Detect which cell encompasses the target text, then output its [x, y] center coordinate. 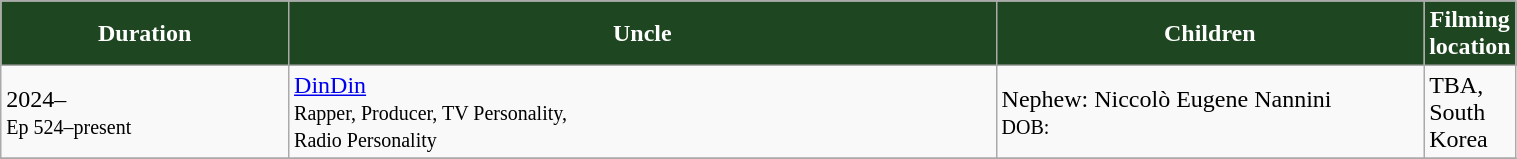
Duration [145, 34]
TBA, South Korea [1470, 112]
Uncle [643, 34]
2024– Ep 524–present [145, 112]
Children [1210, 34]
DinDinRapper, Producer, TV Personality,Radio Personality [643, 112]
Nephew: Niccolò Eugene Nannini DOB: [1210, 112]
Filming location [1470, 34]
